Capture the cell that displays the provided text and extract its (x, y) central coordinate. 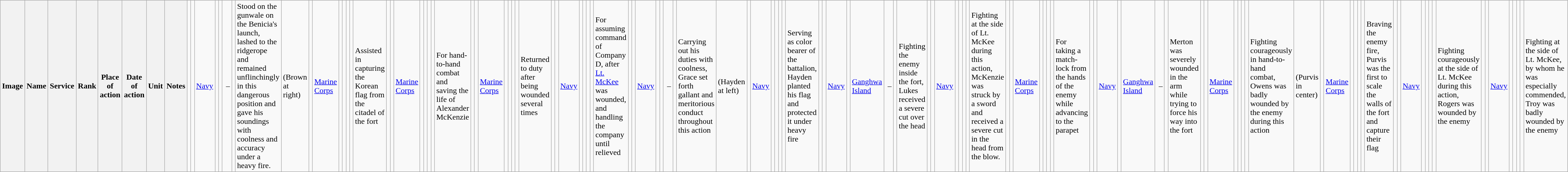
Unit (155, 86)
For taking a match-lock from the hands of the enemy while advancing to the parapet (1072, 86)
(Hayden at left) (731, 86)
Rank (87, 86)
Image (12, 86)
For hand-to-hand combat and saving the life of Alexander McKenzie (453, 86)
(Brown at right) (295, 86)
Service (62, 86)
Fighting at the side of Lt. McKee, by whom he was especially commended, Troy was badly wounded by the enemy (1546, 86)
Fighting courageously in hand-to-hand combat, Owens was badly wounded by the enemy during this action (1271, 86)
Fighting at the side of Lt. McKee during this action, McKenzie was struck by a sword and received a severe cut in the head from the blow. (988, 86)
Place of action (110, 86)
Assisted in capturing the Korean flag from the citadel of the fort (370, 86)
(Purvis in center) (1307, 86)
Date of action (134, 86)
Fighting courageously at the side of Lt. McKee during this action, Rogers was wounded by the enemy (1458, 86)
Carrying out his duties with coolness, Grace set forth gallant and meritorious conduct throughout this action (696, 86)
Name (37, 86)
Braving the enemy fire, Purvis was the first to scale the walls of the fort and capture their flag (1379, 86)
Notes (176, 86)
Serving as color bearer of the battalion, Hayden planted his flag and protected it under heavy fire (802, 86)
Returned to duty after being wounded several times (535, 86)
For assuming command of Company D, after Lt. McKee was wounded, and handling the company until relieved (611, 86)
Merton was severely wounded in the arm while trying to force his way into the fort (1184, 86)
Fighting the enemy inside the fort, Lukes received a severe cut over the head (912, 86)
